Identify which cell holds the provided text, then report its [x, y] central coordinate. 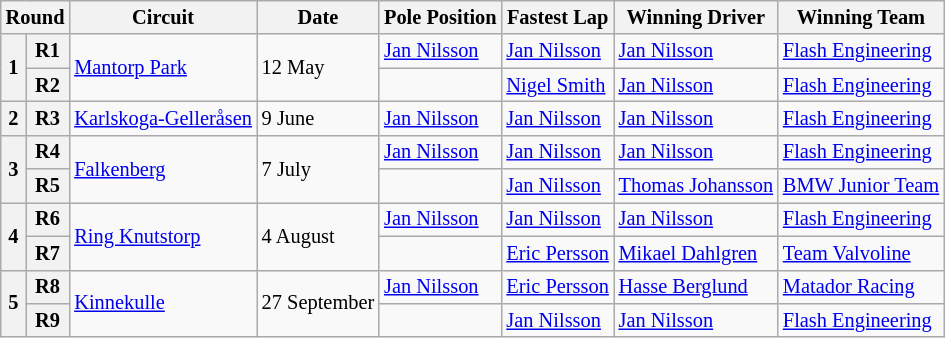
Pole Position [440, 17]
Matador Racing [861, 287]
4 August [318, 236]
12 May [318, 68]
R2 [48, 85]
1 [14, 68]
Round [36, 17]
Team Valvoline [861, 253]
R5 [48, 186]
9 June [318, 118]
Karlskoga-Gelleråsen [162, 118]
R8 [48, 287]
R4 [48, 152]
Date [318, 17]
3 [14, 168]
R1 [48, 51]
7 July [318, 168]
4 [14, 236]
R3 [48, 118]
Mikael Dahlgren [696, 253]
R7 [48, 253]
R9 [48, 320]
Kinnekulle [162, 304]
Mantorp Park [162, 68]
Winning Driver [696, 17]
R6 [48, 219]
Circuit [162, 17]
BMW Junior Team [861, 186]
Falkenberg [162, 168]
2 [14, 118]
27 September [318, 304]
Nigel Smith [557, 85]
5 [14, 304]
Thomas Johansson [696, 186]
Winning Team [861, 17]
Hasse Berglund [696, 287]
Fastest Lap [557, 17]
Ring Knutstorp [162, 236]
